For the text-containing cell, return its midpoint in (X, Y) coordinate format. 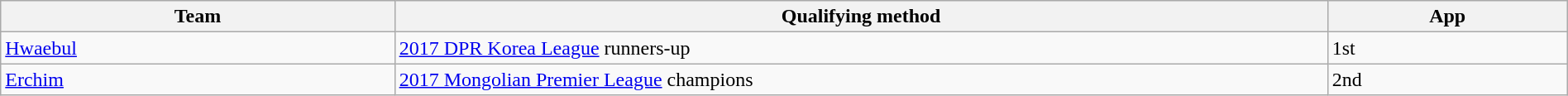
1st (1447, 48)
Team (198, 17)
2017 DPR Korea League runners-up (861, 48)
2017 Mongolian Premier League champions (861, 79)
Erchim (198, 79)
App (1447, 17)
Hwaebul (198, 48)
Qualifying method (861, 17)
2nd (1447, 79)
